Locate the cell with the specified text and output its (X, Y) center coordinate. 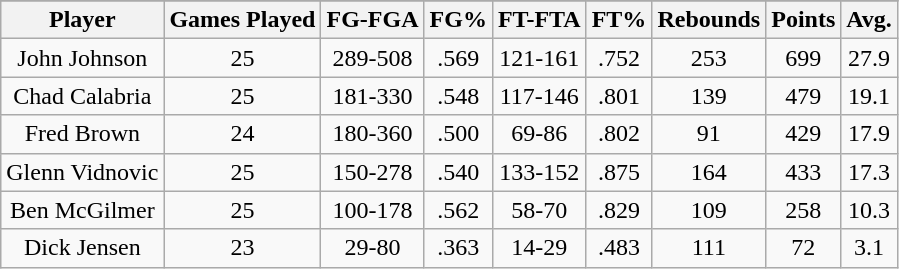
Fred Brown (82, 134)
29-80 (372, 248)
27.9 (870, 58)
.802 (619, 134)
181-330 (372, 96)
289-508 (372, 58)
164 (709, 172)
.569 (458, 58)
91 (709, 134)
FG-FGA (372, 20)
.548 (458, 96)
19.1 (870, 96)
72 (804, 248)
.540 (458, 172)
.875 (619, 172)
.483 (619, 248)
139 (709, 96)
100-178 (372, 210)
111 (709, 248)
699 (804, 58)
Glenn Vidnovic (82, 172)
10.3 (870, 210)
117-146 (539, 96)
.752 (619, 58)
Avg. (870, 20)
.829 (619, 210)
.801 (619, 96)
14-29 (539, 248)
429 (804, 134)
133-152 (539, 172)
109 (709, 210)
121-161 (539, 58)
253 (709, 58)
58-70 (539, 210)
Player (82, 20)
24 (242, 134)
FG% (458, 20)
180-360 (372, 134)
FT-FTA (539, 20)
3.1 (870, 248)
Rebounds (709, 20)
Points (804, 20)
23 (242, 248)
17.9 (870, 134)
Chad Calabria (82, 96)
.562 (458, 210)
479 (804, 96)
17.3 (870, 172)
.363 (458, 248)
Ben McGilmer (82, 210)
Games Played (242, 20)
69-86 (539, 134)
433 (804, 172)
258 (804, 210)
.500 (458, 134)
Dick Jensen (82, 248)
150-278 (372, 172)
John Johnson (82, 58)
FT% (619, 20)
